For the text-containing cell, return its midpoint in (x, y) coordinate format. 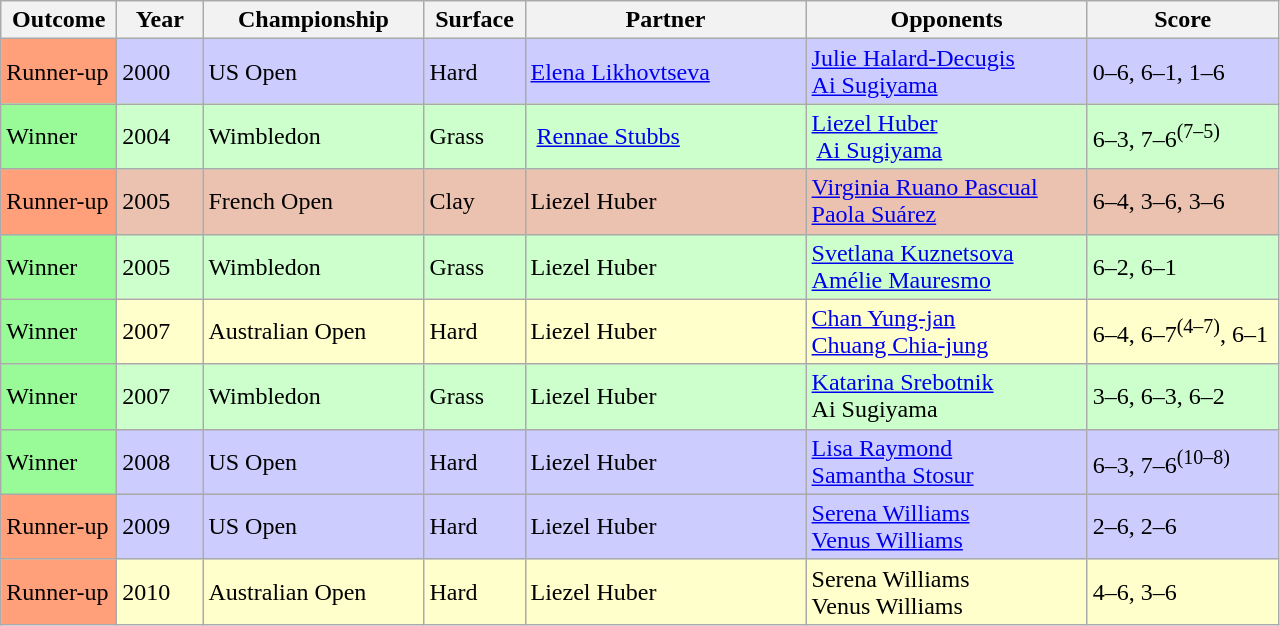
Virginia Ruano Pascual Paola Suárez (946, 202)
2008 (160, 462)
Liezel Huber Ai Sugiyama (946, 136)
Rennae Stubbs (666, 136)
Opponents (946, 20)
2–6, 2–6 (1182, 526)
Partner (666, 20)
4–6, 3–6 (1182, 592)
Championship (314, 20)
2009 (160, 526)
0–6, 6–1, 1–6 (1182, 72)
Chan Yung-jan Chuang Chia-jung (946, 332)
6–3, 7–6(7–5) (1182, 136)
Lisa Raymond Samantha Stosur (946, 462)
6–3, 7–6(10–8) (1182, 462)
Julie Halard-Decugis Ai Sugiyama (946, 72)
6–4, 3–6, 3–6 (1182, 202)
Elena Likhovtseva (666, 72)
Surface (474, 20)
Outcome (59, 20)
Svetlana Kuznetsova Amélie Mauresmo (946, 266)
6–4, 6–7(4–7), 6–1 (1182, 332)
6–2, 6–1 (1182, 266)
2010 (160, 592)
3–6, 6–3, 6–2 (1182, 396)
French Open (314, 202)
2004 (160, 136)
Year (160, 20)
Score (1182, 20)
2000 (160, 72)
Katarina Srebotnik Ai Sugiyama (946, 396)
Clay (474, 202)
